Identify which cell holds the provided text, then report its (X, Y) central coordinate. 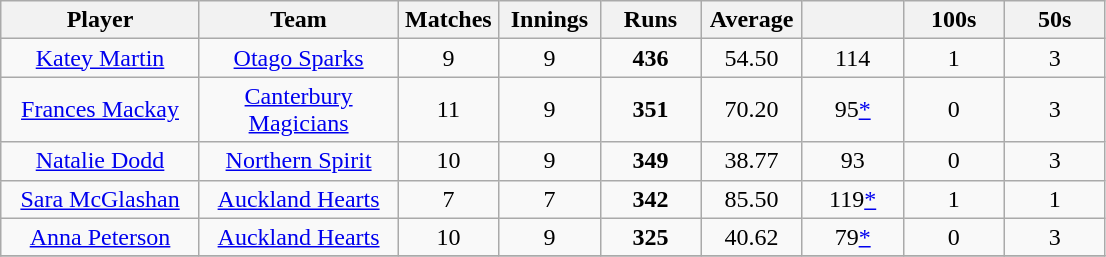
Natalie Dodd (100, 161)
Player (100, 20)
Runs (650, 20)
325 (650, 237)
Sara McGlashan (100, 199)
Innings (550, 20)
85.50 (752, 199)
436 (650, 58)
Otago Sparks (298, 58)
95* (852, 110)
Canterbury Magicians (298, 110)
40.62 (752, 237)
342 (650, 199)
349 (650, 161)
Anna Peterson (100, 237)
Matches (448, 20)
100s (954, 20)
50s (1054, 20)
Average (752, 20)
54.50 (752, 58)
119* (852, 199)
38.77 (752, 161)
351 (650, 110)
93 (852, 161)
114 (852, 58)
Northern Spirit (298, 161)
11 (448, 110)
70.20 (752, 110)
79* (852, 237)
Katey Martin (100, 58)
Team (298, 20)
Frances Mackay (100, 110)
